Capture the cell that displays the provided text and extract its (X, Y) central coordinate. 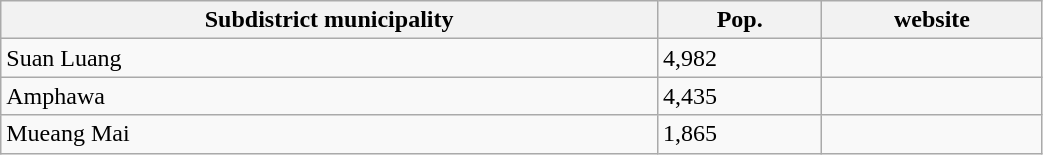
Subdistrict municipality (330, 20)
4,982 (739, 58)
website (932, 20)
Mueang Mai (330, 134)
1,865 (739, 134)
4,435 (739, 96)
Amphawa (330, 96)
Suan Luang (330, 58)
Pop. (739, 20)
